Return [x, y] of the center of cell containing provided text 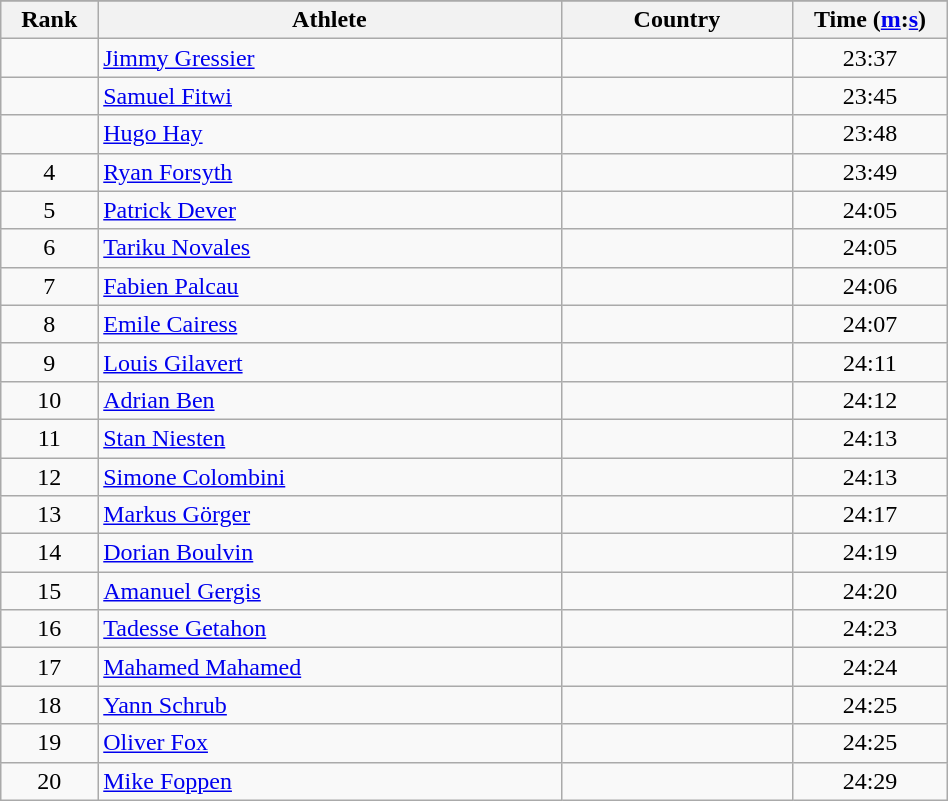
24:20 [870, 591]
7 [50, 286]
Mahamed Mahamed [330, 667]
16 [50, 629]
Ryan Forsyth [330, 172]
8 [50, 324]
Jimmy Gressier [330, 58]
19 [50, 743]
Markus Görger [330, 515]
24:19 [870, 553]
23:48 [870, 134]
Dorian Boulvin [330, 553]
Louis Gilavert [330, 362]
17 [50, 667]
5 [50, 210]
Stan Niesten [330, 438]
23:45 [870, 96]
24:17 [870, 515]
Time (m:s) [870, 20]
24:07 [870, 324]
24:29 [870, 781]
24:06 [870, 286]
6 [50, 248]
15 [50, 591]
24:23 [870, 629]
23:37 [870, 58]
Patrick Dever [330, 210]
4 [50, 172]
20 [50, 781]
Tadesse Getahon [330, 629]
Tariku Novales [330, 248]
Athlete [330, 20]
Yann Schrub [330, 705]
24:24 [870, 667]
Country [677, 20]
Rank [50, 20]
12 [50, 477]
9 [50, 362]
Oliver Fox [330, 743]
Fabien Palcau [330, 286]
Samuel Fitwi [330, 96]
Mike Foppen [330, 781]
Emile Cairess [330, 324]
24:11 [870, 362]
24:12 [870, 400]
Amanuel Gergis [330, 591]
18 [50, 705]
Hugo Hay [330, 134]
Simone Colombini [330, 477]
13 [50, 515]
23:49 [870, 172]
10 [50, 400]
Adrian Ben [330, 400]
11 [50, 438]
14 [50, 553]
